Extract the (X, Y) coordinate from the center of the cell holding the provided text.  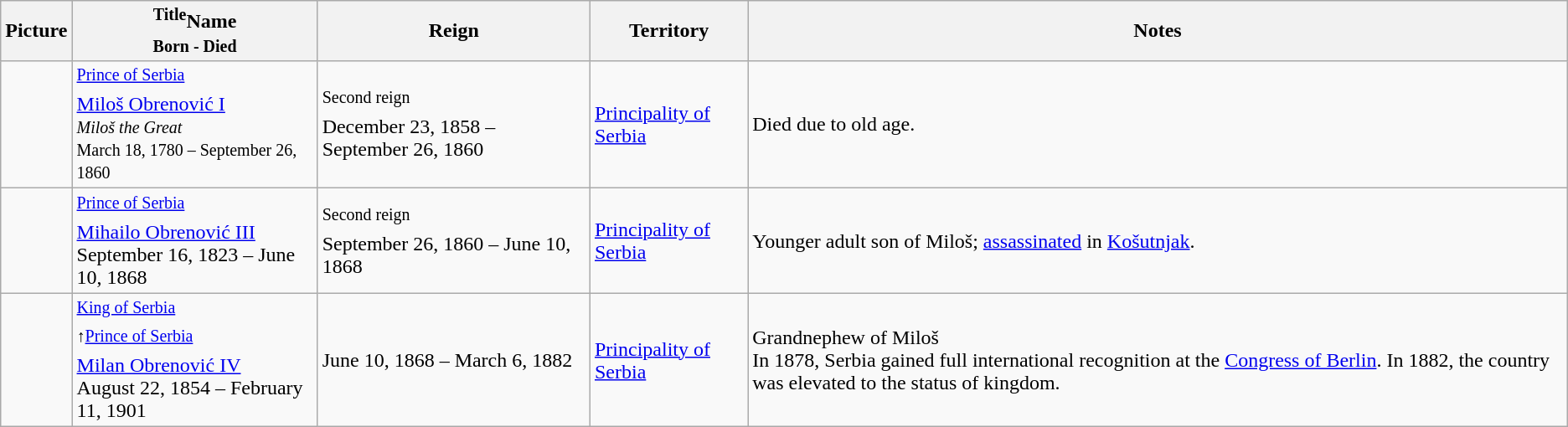
Prince of Serbia Miloš Obrenović IMiloš the Great March 18, 1780 – September 26, 1860 (194, 124)
King of Serbia↑Prince of Serbia Milan Obrenović IV August 22, 1854 – February 11, 1901 (194, 360)
Reign (454, 31)
Died due to old age. (1158, 124)
TitleNameBorn - Died (194, 31)
June 10, 1868 – March 6, 1882 (454, 360)
Second reign December 23, 1858 – September 26, 1860 (454, 124)
Notes (1158, 31)
Prince of Serbia Mihailo Obrenović III September 16, 1823 – June 10, 1868 (194, 241)
Picture (37, 31)
Territory (668, 31)
Younger adult son of Miloš; assassinated in Košutnjak. (1158, 241)
Second reign September 26, 1860 – June 10, 1868 (454, 241)
